From the cell containing the given text, extract its center point as [X, Y] coordinate. 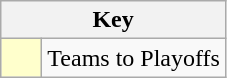
Teams to Playoffs [134, 58]
Key [114, 20]
